Capture the cell that displays the provided text and extract its (x, y) central coordinate. 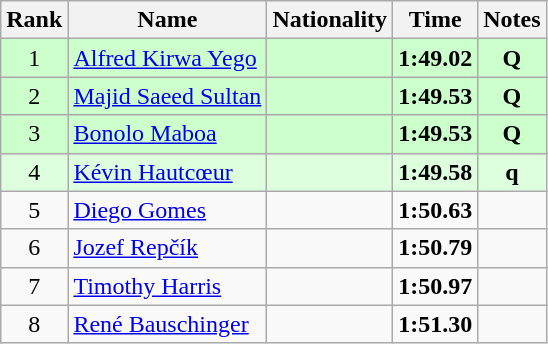
Notes (512, 20)
1:50.97 (436, 286)
1:51.30 (436, 324)
Diego Gomes (168, 210)
Rank (34, 20)
Timothy Harris (168, 286)
Jozef Repčík (168, 248)
5 (34, 210)
8 (34, 324)
Time (436, 20)
Name (168, 20)
1:50.79 (436, 248)
1 (34, 58)
4 (34, 172)
q (512, 172)
3 (34, 134)
2 (34, 96)
Kévin Hautcœur (168, 172)
Majid Saeed Sultan (168, 96)
Alfred Kirwa Yego (168, 58)
René Bauschinger (168, 324)
1:50.63 (436, 210)
1:49.58 (436, 172)
7 (34, 286)
6 (34, 248)
Nationality (330, 20)
Bonolo Maboa (168, 134)
1:49.02 (436, 58)
